For the text-containing cell, return its midpoint in (X, Y) coordinate format. 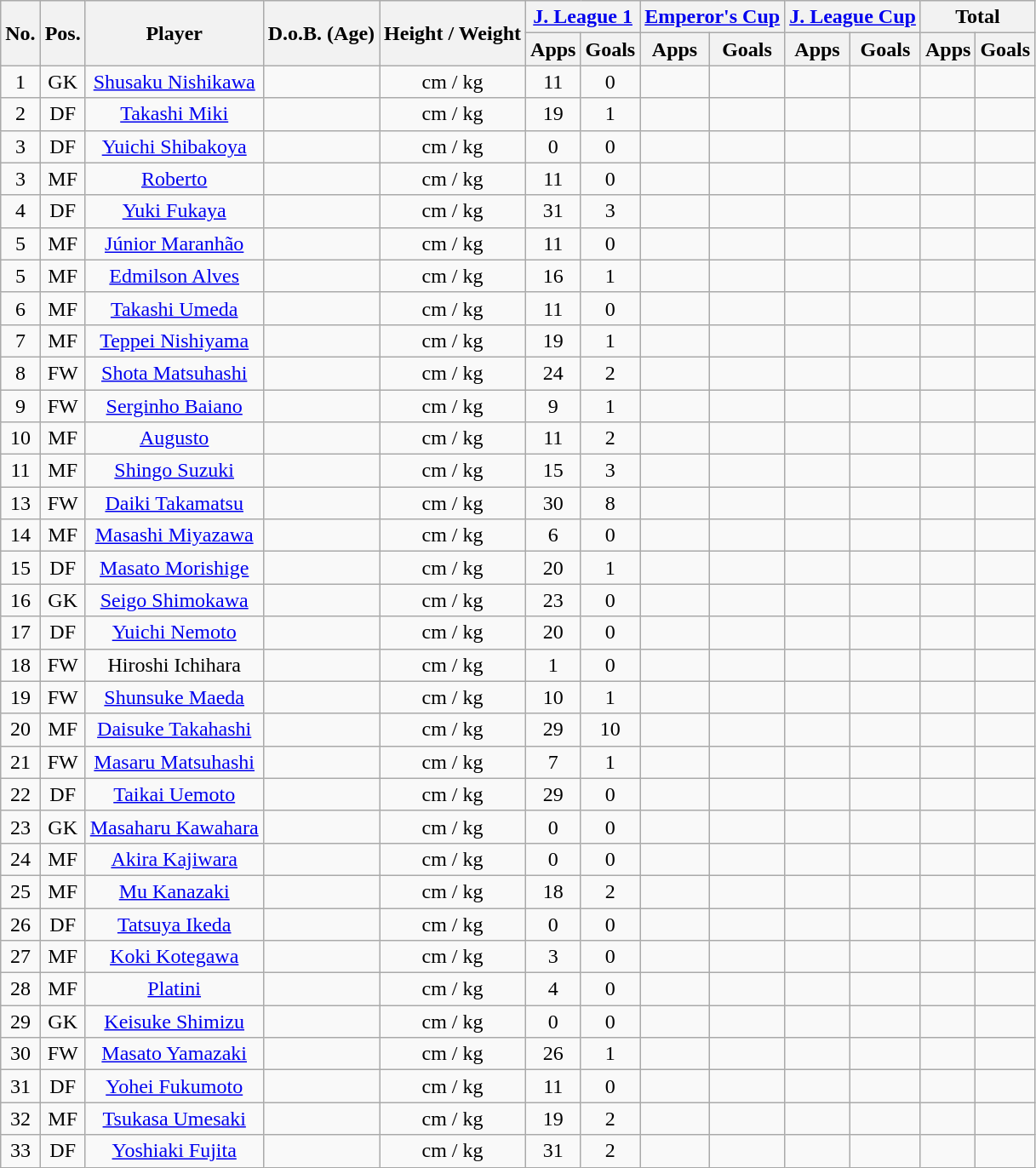
Hiroshi Ichihara (174, 665)
J. League 1 (583, 17)
Player (174, 33)
Takashi Miki (174, 114)
Masaharu Kawahara (174, 827)
Yuichi Shibakoya (174, 146)
Platini (174, 989)
No. (20, 33)
Shunsuke Maeda (174, 697)
Taikai Uemoto (174, 794)
Koki Kotegawa (174, 957)
Seigo Shimokawa (174, 600)
Daiki Takamatsu (174, 503)
Shingo Suzuki (174, 471)
Akira Kajiwara (174, 859)
Teppei Nishiyama (174, 341)
J. League Cup (853, 17)
Shusaku Nishikawa (174, 82)
Daisuke Takahashi (174, 730)
Yuichi Nemoto (174, 633)
Masaru Matsuhashi (174, 762)
22 (20, 794)
Height / Weight (453, 33)
Yuki Fukaya (174, 211)
Masato Yamazaki (174, 1054)
Serginho Baiano (174, 406)
Emperor's Cup (713, 17)
32 (20, 1119)
Pos. (63, 33)
Yohei Fukumoto (174, 1086)
27 (20, 957)
Tsukasa Umesaki (174, 1119)
Masato Morishige (174, 568)
17 (20, 633)
21 (20, 762)
33 (20, 1151)
28 (20, 989)
14 (20, 535)
Edmilson Alves (174, 276)
D.o.B. (Age) (321, 33)
Augusto (174, 438)
Masashi Miyazawa (174, 535)
Total (977, 17)
Júnior Maranhão (174, 243)
Roberto (174, 179)
13 (20, 503)
Tatsuya Ikeda (174, 924)
Takashi Umeda (174, 308)
Mu Kanazaki (174, 891)
25 (20, 891)
Keisuke Shimizu (174, 1022)
Yoshiaki Fujita (174, 1151)
Shota Matsuhashi (174, 373)
